From the cell containing the given text, extract its center point as [x, y] coordinate. 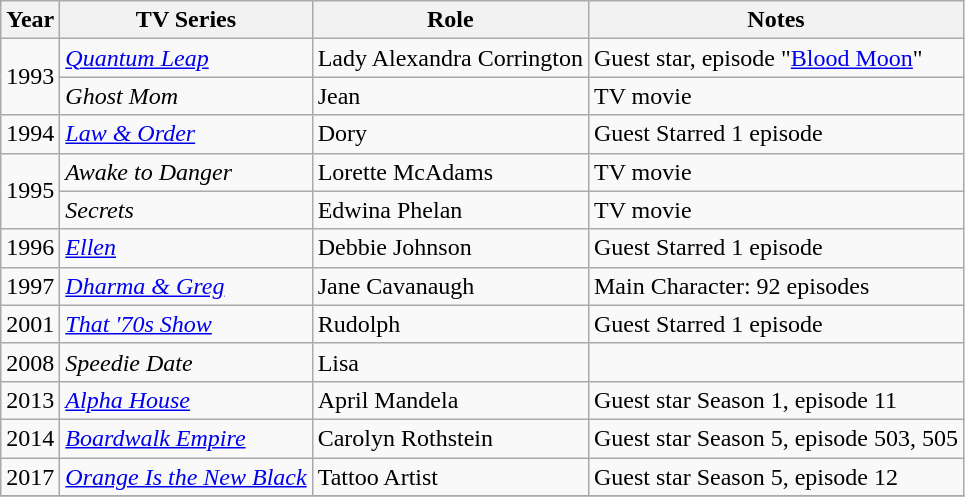
Guest star, episode "Blood Moon" [776, 58]
2014 [30, 438]
Secrets [186, 210]
Dharma & Greg [186, 286]
2013 [30, 400]
1995 [30, 191]
Jean [450, 96]
1997 [30, 286]
Carolyn Rothstein [450, 438]
April Mandela [450, 400]
Ellen [186, 248]
Jane Cavanaugh [450, 286]
1993 [30, 77]
Edwina Phelan [450, 210]
Law & Order [186, 134]
Notes [776, 20]
Dory [450, 134]
That '70s Show [186, 324]
Main Character: 92 episodes [776, 286]
Guest star Season 5, episode 503, 505 [776, 438]
Rudolph [450, 324]
Speedie Date [186, 362]
1994 [30, 134]
Lady Alexandra Corrington [450, 58]
Year [30, 20]
Ghost Mom [186, 96]
TV Series [186, 20]
Role [450, 20]
1996 [30, 248]
2017 [30, 477]
Lisa [450, 362]
Awake to Danger [186, 172]
Tattoo Artist [450, 477]
Boardwalk Empire [186, 438]
Orange Is the New Black [186, 477]
2008 [30, 362]
Guest star Season 1, episode 11 [776, 400]
Guest star Season 5, episode 12 [776, 477]
Quantum Leap [186, 58]
Debbie Johnson [450, 248]
2001 [30, 324]
Alpha House [186, 400]
Lorette McAdams [450, 172]
